Return [X, Y] of the center of cell containing provided text 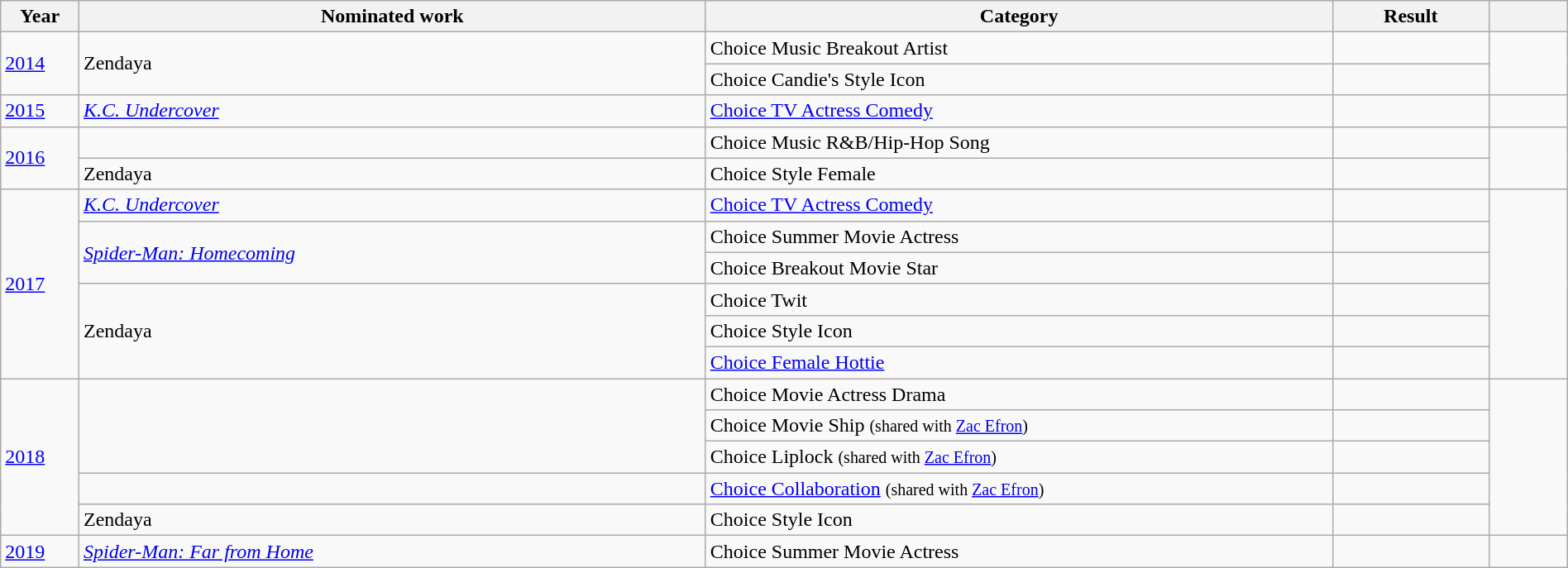
Year [40, 17]
Choice Music R&B/Hip-Hop Song [1019, 142]
2019 [40, 551]
Choice Twit [1019, 299]
Choice Female Hottie [1019, 362]
2018 [40, 457]
Choice Movie Actress Drama [1019, 394]
Category [1019, 17]
Spider-Man: Homecoming [392, 252]
Spider-Man: Far from Home [392, 551]
Result [1411, 17]
Choice Collaboration (shared with Zac Efron) [1019, 489]
2014 [40, 64]
Nominated work [392, 17]
Choice Music Breakout Artist [1019, 48]
Choice Candie's Style Icon [1019, 79]
2017 [40, 284]
Choice Style Female [1019, 174]
Choice Movie Ship (shared with Zac Efron) [1019, 426]
2015 [40, 111]
Choice Breakout Movie Star [1019, 268]
2016 [40, 158]
Choice Liplock (shared with Zac Efron) [1019, 457]
